Locate the cell with the specified text and output its [X, Y] center coordinate. 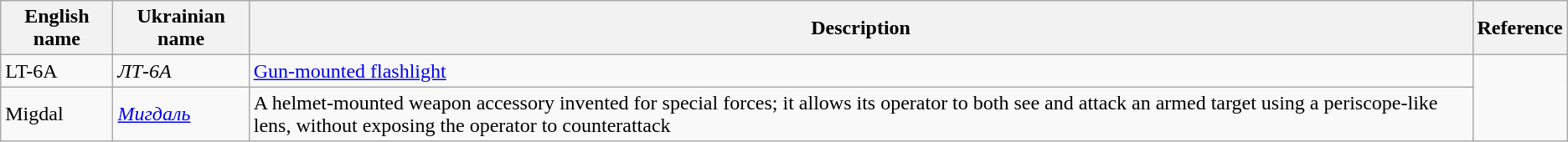
LT-6A [57, 71]
English name [57, 28]
Description [861, 28]
Gun-mounted flashlight [861, 71]
Ukrainian name [181, 28]
ЛТ-6А [181, 71]
Migdal [57, 114]
Мигдаль [181, 114]
Reference [1519, 28]
